Pinpoint the cell where the given text exists, returning its (x, y) midpoint coordinate. 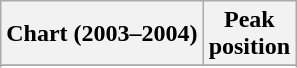
Peakposition (249, 34)
Chart (2003–2004) (102, 34)
